Extract the [x, y] coordinate from the center of the cell holding the provided text.  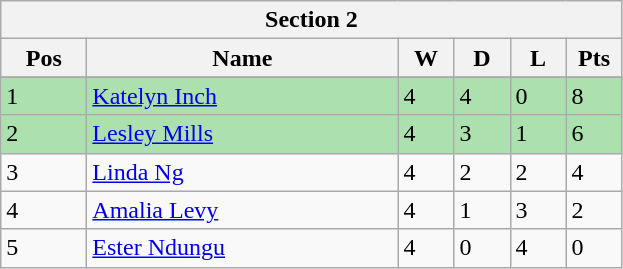
Ester Ndungu [242, 248]
Section 2 [312, 20]
Pts [594, 58]
Lesley Mills [242, 134]
Katelyn Inch [242, 96]
6 [594, 134]
L [538, 58]
Pos [44, 58]
Linda Ng [242, 172]
W [426, 58]
Name [242, 58]
D [482, 58]
5 [44, 248]
Amalia Levy [242, 210]
8 [594, 96]
